Search for the cell housing the specified text and yield its (x, y) center coordinate. 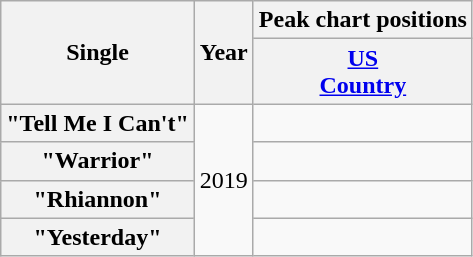
Single (98, 52)
"Rhiannon" (98, 199)
"Yesterday" (98, 237)
"Tell Me I Can't" (98, 123)
Year (224, 52)
USCountry (362, 72)
"Warrior" (98, 161)
Peak chart positions (362, 20)
2019 (224, 180)
